Extract the (X, Y) coordinate from the center of the cell holding the provided text.  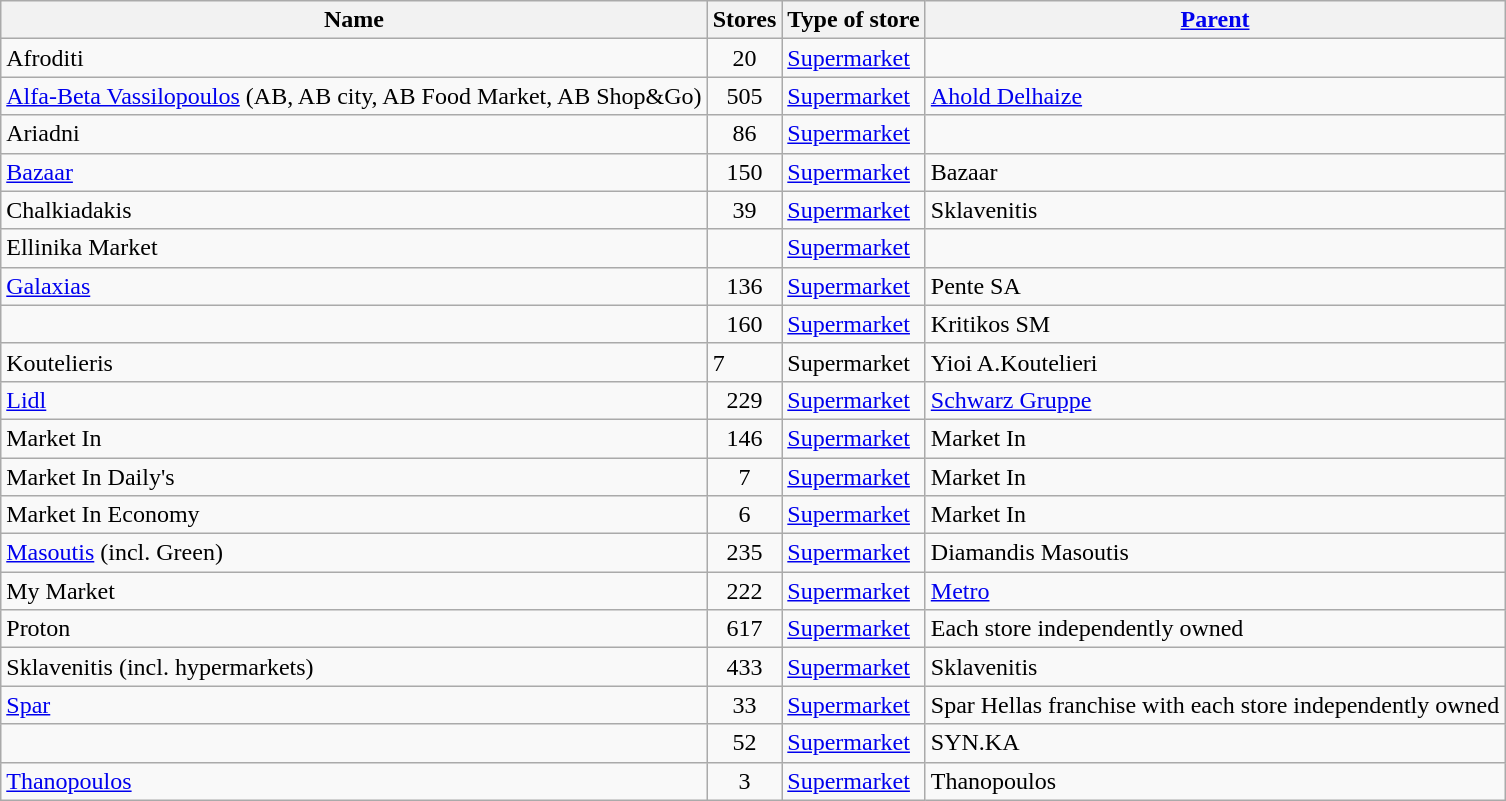
617 (744, 629)
Name (354, 20)
Chalkiadakis (354, 210)
3 (744, 781)
Diamandis Masoutis (1215, 553)
150 (744, 172)
39 (744, 210)
160 (744, 324)
6 (744, 515)
Sklavenitis (incl. hypermarkets) (354, 667)
146 (744, 438)
Ahold Delhaize (1215, 96)
My Market (354, 591)
235 (744, 553)
Type of store (854, 20)
Ariadni (354, 134)
Spar Hellas franchise with each store independently owned (1215, 705)
Proton (354, 629)
20 (744, 58)
Pente SA (1215, 286)
Metro (1215, 591)
Stores (744, 20)
Masoutis (incl. Green) (354, 553)
52 (744, 743)
Market In Economy (354, 515)
Schwarz Gruppe (1215, 400)
Alfa-Beta Vassilopoulos (AB, AB city, AB Food Market, AB Shop&Go) (354, 96)
Each store independently owned (1215, 629)
Yioi A.Koutelieri (1215, 362)
Koutelieris (354, 362)
Lidl (354, 400)
33 (744, 705)
Spar (354, 705)
229 (744, 400)
505 (744, 96)
Market In Daily's (354, 477)
Afroditi (354, 58)
Parent (1215, 20)
Ellinika Market (354, 248)
136 (744, 286)
222 (744, 591)
SYN.KA (1215, 743)
Galaxias (354, 286)
86 (744, 134)
433 (744, 667)
Kritikos SM (1215, 324)
